Pinpoint the cell where the given text exists, returning its [x, y] midpoint coordinate. 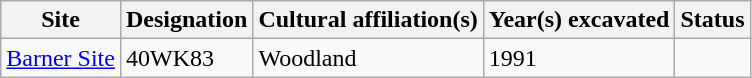
1991 [579, 58]
Designation [186, 20]
Year(s) excavated [579, 20]
Status [712, 20]
Barner Site [61, 58]
Woodland [368, 58]
Site [61, 20]
40WK83 [186, 58]
Cultural affiliation(s) [368, 20]
